Return the (x, y) coordinate for the center point of the cell that contains the specified text.  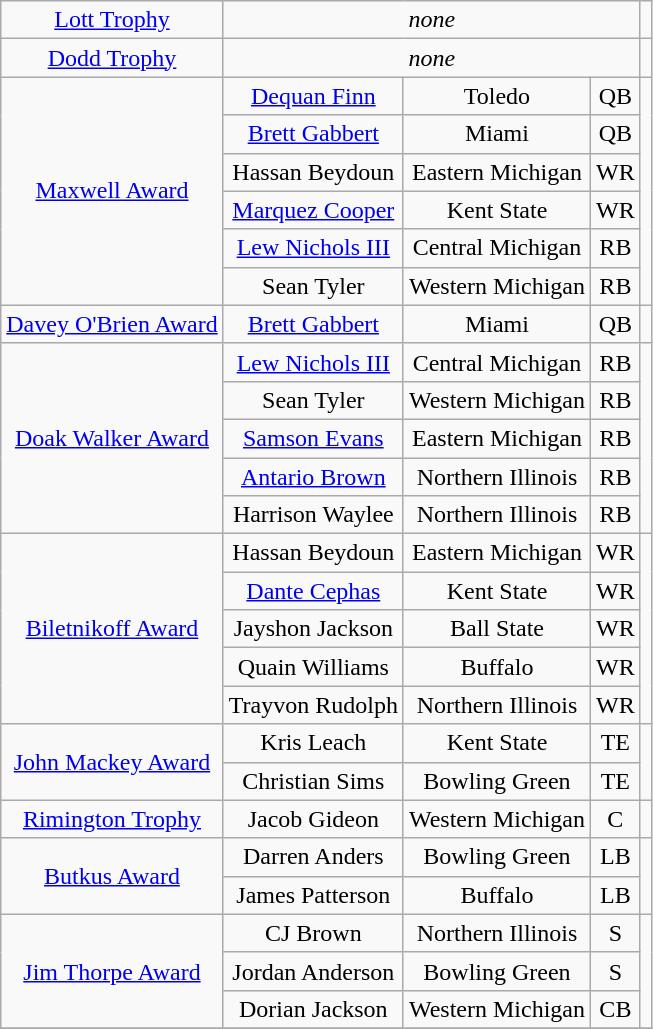
CJ Brown (313, 933)
CB (616, 1009)
Quain Williams (313, 667)
Dodd Trophy (112, 58)
Davey O'Brien Award (112, 324)
Dante Cephas (313, 591)
Dorian Jackson (313, 1009)
Doak Walker Award (112, 438)
Maxwell Award (112, 191)
John Mackey Award (112, 762)
Samson Evans (313, 438)
Dequan Finn (313, 96)
Darren Anders (313, 857)
Toledo (496, 96)
Ball State (496, 629)
Rimington Trophy (112, 819)
Jacob Gideon (313, 819)
Trayvon Rudolph (313, 705)
Antario Brown (313, 477)
Kris Leach (313, 743)
Lott Trophy (112, 20)
Marquez Cooper (313, 210)
Biletnikoff Award (112, 629)
Jayshon Jackson (313, 629)
Butkus Award (112, 876)
James Patterson (313, 895)
Jim Thorpe Award (112, 971)
C (616, 819)
Christian Sims (313, 781)
Jordan Anderson (313, 971)
Harrison Waylee (313, 515)
